Scan for the cell matching the given text and deliver its (X, Y) coordinate at center. 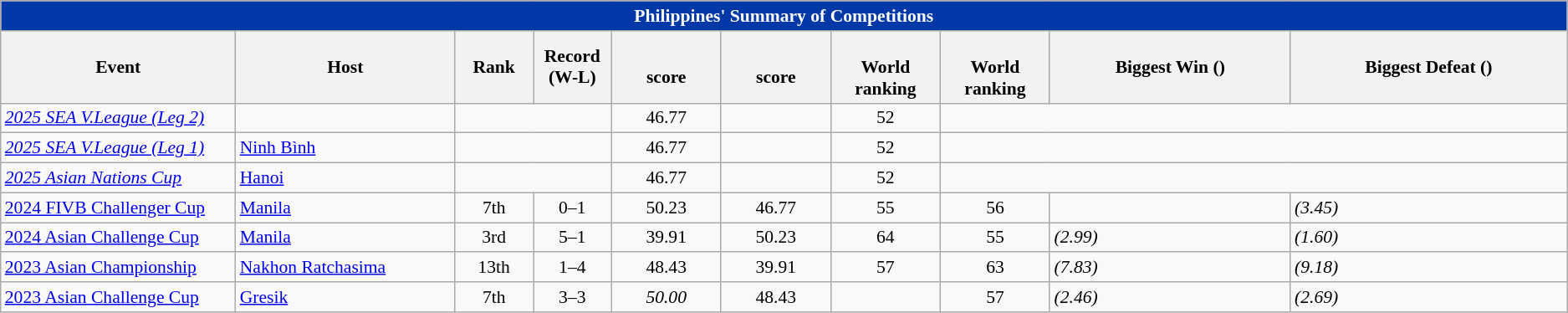
64 (885, 238)
(2.99) (1170, 238)
(9.18) (1428, 268)
Ninh Bình (345, 148)
(2.69) (1428, 297)
(2.46) (1170, 297)
63 (995, 268)
(7.83) (1170, 268)
Record(W-L) (573, 67)
56 (995, 208)
(1.60) (1428, 238)
2025 SEA V.League (Leg 1) (119, 148)
3rd (494, 238)
Host (345, 67)
2023 Asian Championship (119, 268)
2025 Asian Nations Cup (119, 178)
Biggest Defeat () (1428, 67)
2024 FIVB Challenger Cup (119, 208)
Biggest Win () (1170, 67)
13th (494, 268)
Rank (494, 67)
Philippines' Summary of Competitions (784, 16)
2025 SEA V.League (Leg 2) (119, 118)
2024 Asian Challenge Cup (119, 238)
Gresik (345, 297)
3–3 (573, 297)
2023 Asian Challenge Cup (119, 297)
(3.45) (1428, 208)
Hanoi (345, 178)
0–1 (573, 208)
Nakhon Ratchasima (345, 268)
5–1 (573, 238)
1–4 (573, 268)
50.00 (666, 297)
Event (119, 67)
